Identify which cell holds the provided text, then report its (X, Y) central coordinate. 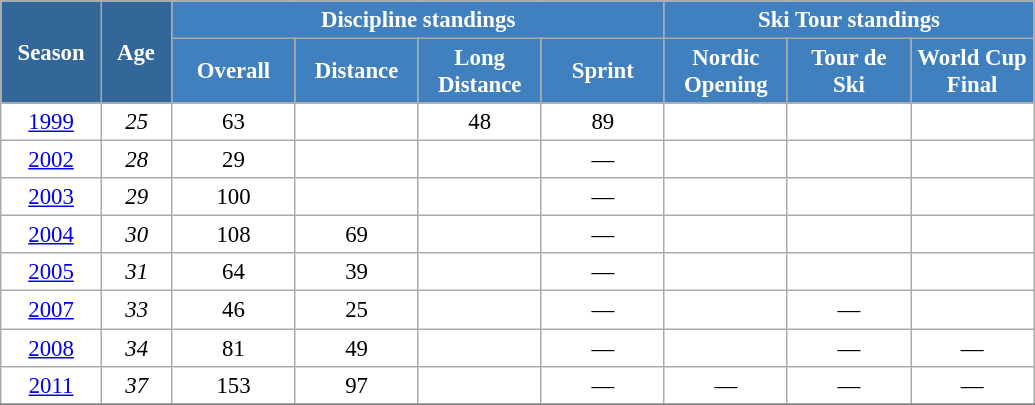
Season (52, 52)
69 (356, 235)
37 (136, 385)
49 (356, 348)
39 (356, 273)
Discipline standings (418, 20)
2004 (52, 235)
100 (234, 197)
46 (234, 310)
28 (136, 160)
2011 (52, 385)
81 (234, 348)
97 (356, 385)
64 (234, 273)
Age (136, 52)
NordicOpening (726, 72)
2008 (52, 348)
World CupFinal (972, 72)
2002 (52, 160)
Tour deSki (848, 72)
153 (234, 385)
Long Distance (480, 72)
31 (136, 273)
Distance (356, 72)
108 (234, 235)
2003 (52, 197)
48 (480, 122)
33 (136, 310)
2005 (52, 273)
89 (602, 122)
Overall (234, 72)
34 (136, 348)
Ski Tour standings (848, 20)
30 (136, 235)
1999 (52, 122)
63 (234, 122)
Sprint (602, 72)
2007 (52, 310)
